Extract the (X, Y) coordinate from the center of the cell holding the provided text.  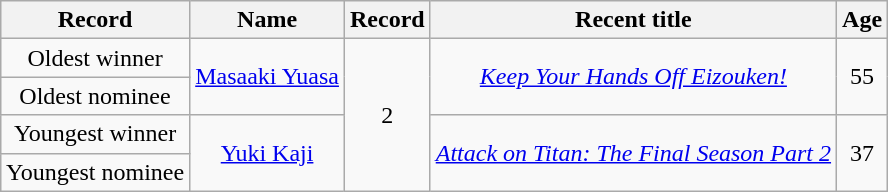
Age (862, 20)
Yuki Kaji (268, 153)
Name (268, 20)
37 (862, 153)
Keep Your Hands Off Eizouken! (633, 77)
Masaaki Yuasa (268, 77)
2 (387, 115)
Recent title (633, 20)
Oldest nominee (94, 96)
Youngest nominee (94, 172)
Youngest winner (94, 134)
Oldest winner (94, 58)
55 (862, 77)
Attack on Titan: The Final Season Part 2 (633, 153)
